Locate the cell with the specified text and output its (X, Y) center coordinate. 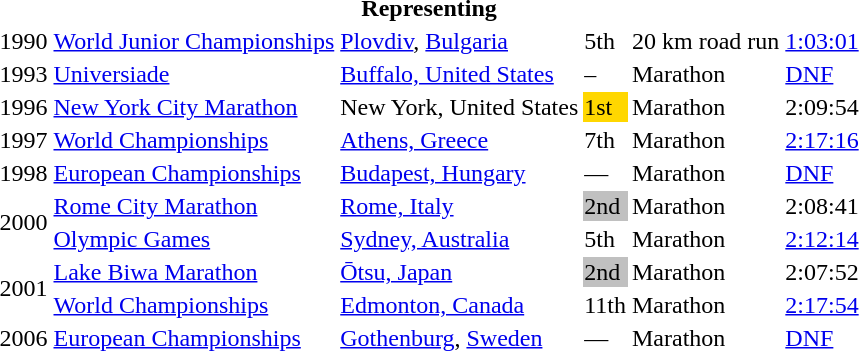
European Championships (194, 173)
Lake Biwa Marathon (194, 272)
World Junior Championships (194, 41)
Sydney, Australia (460, 239)
New York, United States (460, 107)
Olympic Games (194, 239)
Plovdiv, Bulgaria (460, 41)
Edmonton, Canada (460, 305)
20 km road run (706, 41)
Budapest, Hungary (460, 173)
— (606, 173)
New York City Marathon (194, 107)
Athens, Greece (460, 140)
Buffalo, United States (460, 74)
1st (606, 107)
Rome City Marathon (194, 206)
Universiade (194, 74)
– (606, 74)
Ōtsu, Japan (460, 272)
7th (606, 140)
11th (606, 305)
Rome, Italy (460, 206)
